Identify which cell holds the provided text, then report its (x, y) central coordinate. 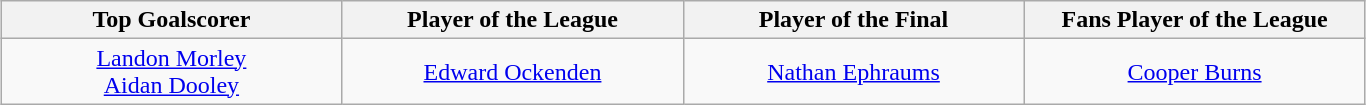
Top Goalscorer (172, 20)
Player of the Final (854, 20)
Nathan Ephraums (854, 72)
Player of the League (512, 20)
Edward Ockenden (512, 72)
Fans Player of the League (1194, 20)
Landon Morley Aidan Dooley (172, 72)
Cooper Burns (1194, 72)
